Pinpoint the cell where the given text exists, returning its [X, Y] midpoint coordinate. 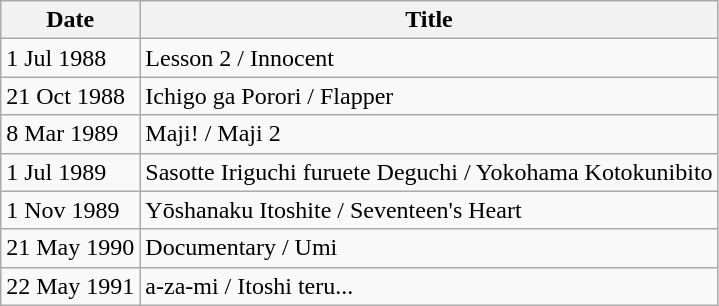
1 Jul 1988 [70, 58]
a-za-mi / Itoshi teru... [429, 286]
Lesson 2 / Innocent [429, 58]
Date [70, 20]
Yōshanaku Itoshite / Seventeen's Heart [429, 210]
21 May 1990 [70, 248]
Title [429, 20]
1 Jul 1989 [70, 172]
Sasotte Iriguchi furuete Deguchi / Yokohama Kotokunibito [429, 172]
Maji! / Maji 2 [429, 134]
Ichigo ga Porori / Flapper [429, 96]
22 May 1991 [70, 286]
21 Oct 1988 [70, 96]
8 Mar 1989 [70, 134]
Documentary / Umi [429, 248]
1 Nov 1989 [70, 210]
